Detect which cell encompasses the target text, then output its (x, y) center coordinate. 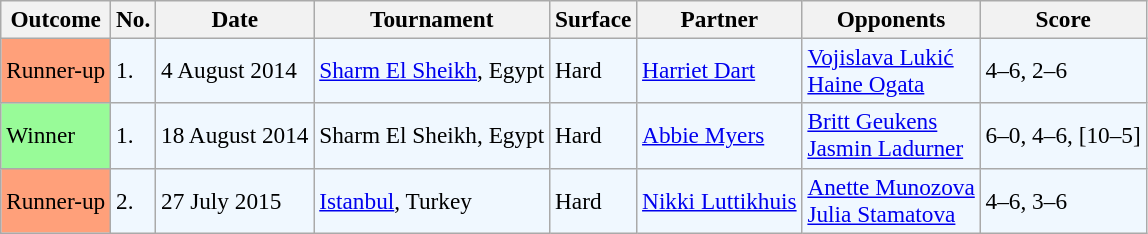
4–6, 3–6 (1063, 200)
Outcome (56, 19)
Date (235, 19)
Vojislava Lukić Haine Ogata (891, 70)
Harriet Dart (720, 70)
Score (1063, 19)
Opponents (891, 19)
Tournament (432, 19)
Abbie Myers (720, 136)
Anette Munozova Julia Stamatova (891, 200)
4–6, 2–6 (1063, 70)
Partner (720, 19)
27 July 2015 (235, 200)
No. (134, 19)
Britt Geukens Jasmin Ladurner (891, 136)
18 August 2014 (235, 136)
Nikki Luttikhuis (720, 200)
Winner (56, 136)
4 August 2014 (235, 70)
Surface (594, 19)
6–0, 4–6, [10–5] (1063, 136)
Istanbul, Turkey (432, 200)
2. (134, 200)
